Return [X, Y] of the center of cell containing provided text 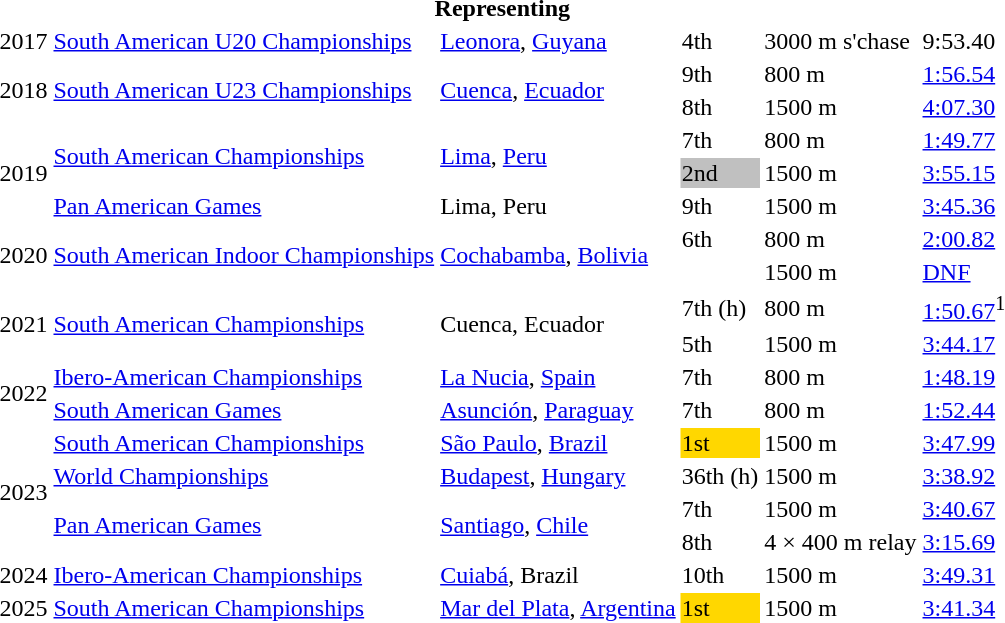
Asunción, Paraguay [558, 410]
South American Games [244, 410]
6th [720, 239]
Santiago, Chile [558, 526]
South American U20 Championships [244, 41]
7th (h) [720, 308]
São Paulo, Brazil [558, 443]
Cochabamba, Bolivia [558, 256]
3000 m s'chase [840, 41]
Cuiabá, Brazil [558, 575]
South American Indoor Championships [244, 256]
2nd [720, 173]
La Nucia, Spain [558, 377]
4 × 400 m relay [840, 542]
5th [720, 344]
36th (h) [720, 476]
Mar del Plata, Argentina [558, 608]
10th [720, 575]
World Championships [244, 476]
Budapest, Hungary [558, 476]
South American U23 Championships [244, 90]
4th [720, 41]
Leonora, Guyana [558, 41]
